Output the [X, Y] coordinate of the center of the cell containing the given text.  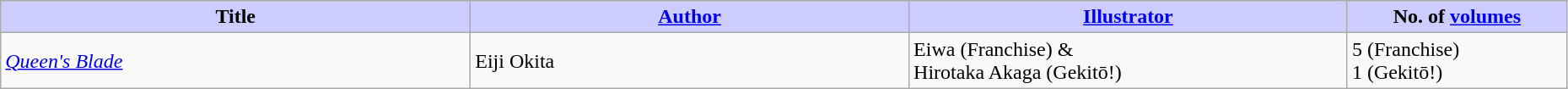
Eiwa (Franchise) &Hirotaka Akaga (Gekitō!) [1129, 61]
Title [236, 17]
No. of volumes [1457, 17]
5 (Franchise)1 (Gekitō!) [1457, 61]
Queen's Blade [236, 61]
Author [690, 17]
Eiji Okita [690, 61]
Illustrator [1129, 17]
